Scan for the cell matching the given text and deliver its (x, y) coordinate at center. 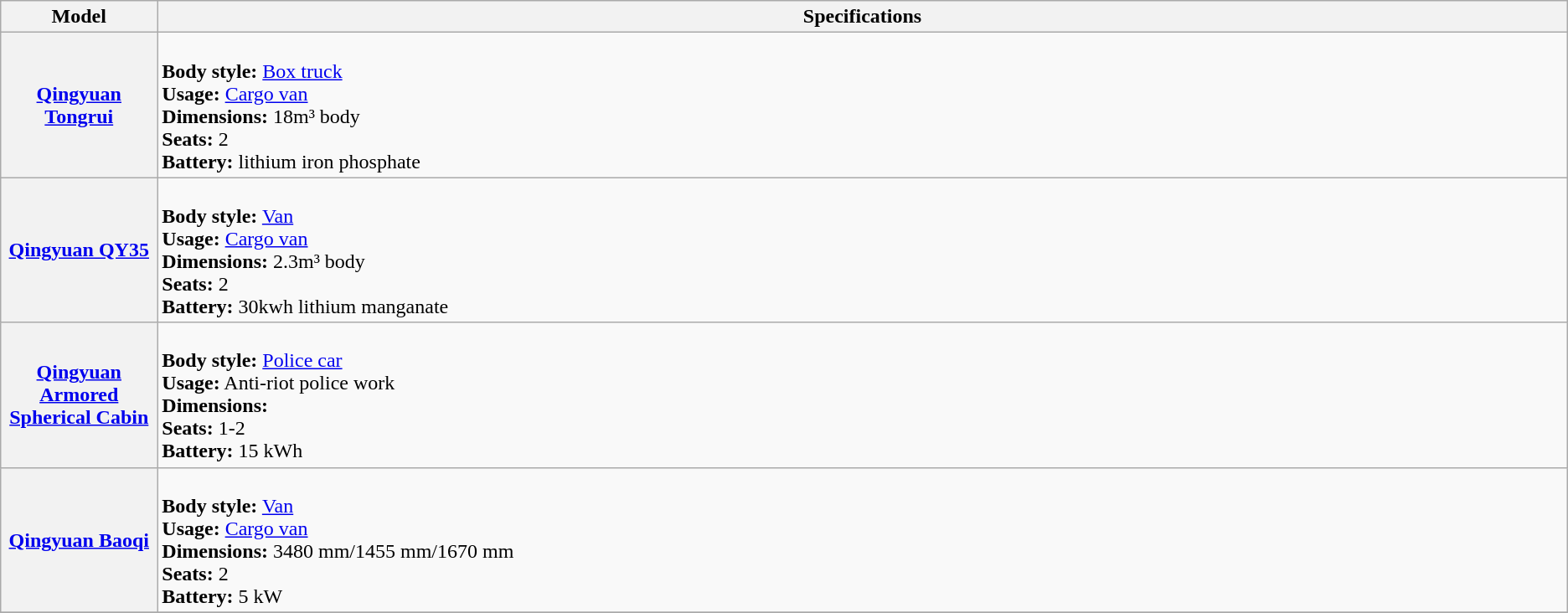
Specifications (863, 17)
Model (79, 17)
Qingyuan QY35 (79, 250)
Body style: VanUsage: Cargo vanDimensions: 3480 mm/1455 mm/1670 mmSeats: 2Battery: 5 kW (863, 539)
Qingyuan Baoqi (79, 539)
Qingyuan Armored Spherical Cabin (79, 395)
Body style: Box truckUsage: Cargo vanDimensions: 18m³ bodySeats: 2Battery: lithium iron phosphate (863, 106)
Qingyuan Tongrui (79, 106)
Body style: Police carUsage: Anti-riot police workDimensions:Seats: 1-2Battery: 15 kWh (863, 395)
Body style: VanUsage: Cargo vanDimensions: 2.3m³ bodySeats: 2Battery: 30kwh lithium manganate (863, 250)
